Scan for the cell matching the given text and deliver its (x, y) coordinate at center. 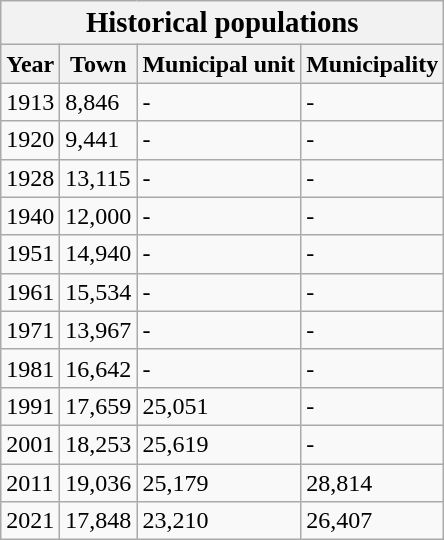
1940 (30, 216)
Historical populations (222, 23)
25,619 (219, 444)
Municipal unit (219, 64)
18,253 (98, 444)
1981 (30, 368)
16,642 (98, 368)
12,000 (98, 216)
1991 (30, 406)
2021 (30, 521)
13,115 (98, 178)
1920 (30, 140)
28,814 (372, 483)
1961 (30, 292)
26,407 (372, 521)
8,846 (98, 102)
23,210 (219, 521)
25,051 (219, 406)
2011 (30, 483)
17,659 (98, 406)
17,848 (98, 521)
Year (30, 64)
Municipality (372, 64)
13,967 (98, 330)
2001 (30, 444)
19,036 (98, 483)
1951 (30, 254)
9,441 (98, 140)
1971 (30, 330)
15,534 (98, 292)
Town (98, 64)
14,940 (98, 254)
1913 (30, 102)
25,179 (219, 483)
1928 (30, 178)
